Find where the given text appears and provide that cell's center as (x, y) coordinate. 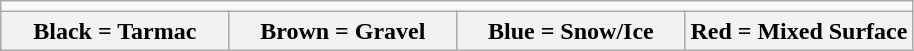
Blue = Snow/Ice (571, 31)
Brown = Gravel (343, 31)
Red = Mixed Surface (799, 31)
Black = Tarmac (115, 31)
